For the text-containing cell, return its midpoint in (x, y) coordinate format. 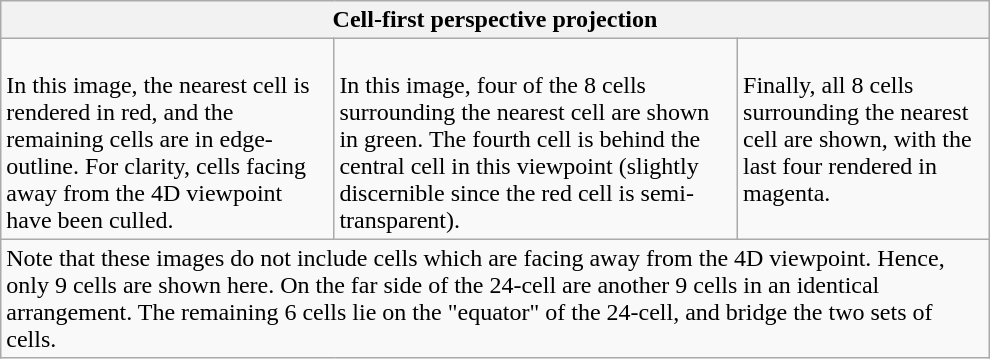
Cell-first perspective projection (495, 20)
Finally, all 8 cells surrounding the nearest cell are shown, with the last four rendered in magenta. (864, 139)
